Search for the cell housing the specified text and yield its [X, Y] center coordinate. 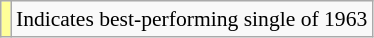
Indicates best-performing single of 1963 [192, 19]
